Extract the [x, y] coordinate from the center of the cell holding the provided text.  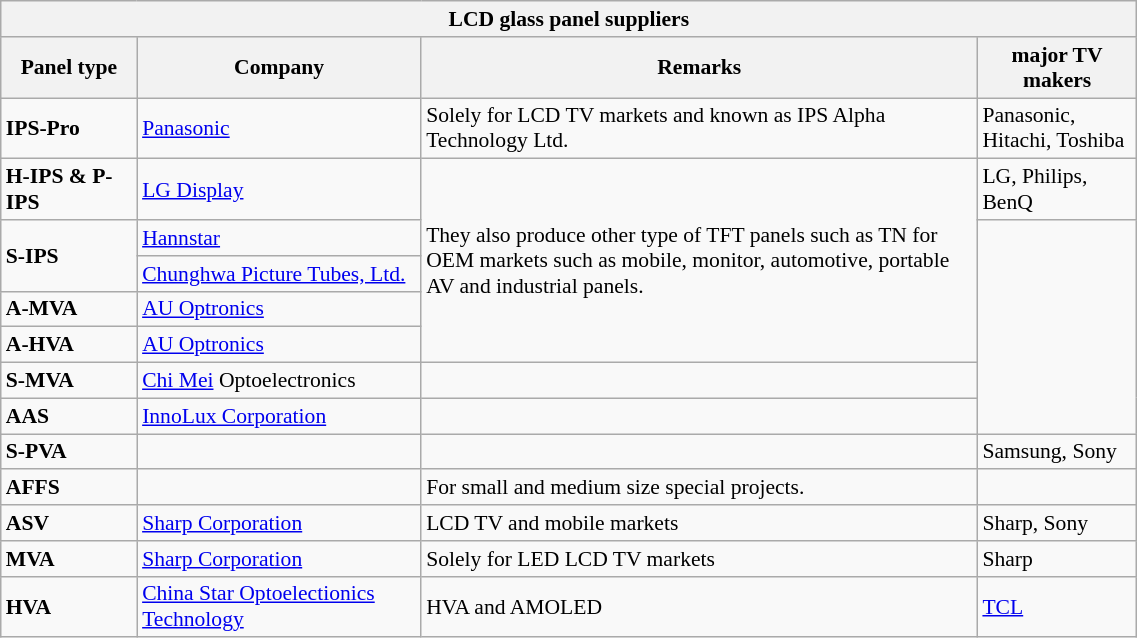
Samsung, Sony [1056, 452]
MVA [69, 559]
China Star Optoelectionics Technology [279, 606]
LG Display [279, 190]
S-IPS [69, 256]
A-HVA [69, 345]
Sharp, Sony [1056, 523]
Company [279, 68]
HVA [69, 606]
H-IPS & P-IPS [69, 190]
AAS [69, 416]
A-MVA [69, 309]
Panel type [69, 68]
S-MVA [69, 381]
For small and medium size special projects. [699, 488]
Solely for LCD TV markets and known as IPS Alpha Technology Ltd. [699, 128]
HVA and AMOLED [699, 606]
AFFS [69, 488]
Chi Mei Optoelectronics [279, 381]
They also produce other type of TFT panels such as TN for OEM markets such as mobile, monitor, automotive, portable AV and industrial panels. [699, 261]
InnoLux Corporation [279, 416]
major TV makers [1056, 68]
LG, Philips, BenQ [1056, 190]
TCL [1056, 606]
Hannstar [279, 238]
S-PVA [69, 452]
LCD glass panel suppliers [569, 19]
ASV [69, 523]
Chunghwa Picture Tubes, Ltd. [279, 274]
Remarks [699, 68]
Panasonic [279, 128]
IPS-Pro [69, 128]
Solely for LED LCD TV markets [699, 559]
Sharp [1056, 559]
LCD TV and mobile markets [699, 523]
Panasonic, Hitachi, Toshiba [1056, 128]
